Scan for the cell matching the given text and deliver its (x, y) coordinate at center. 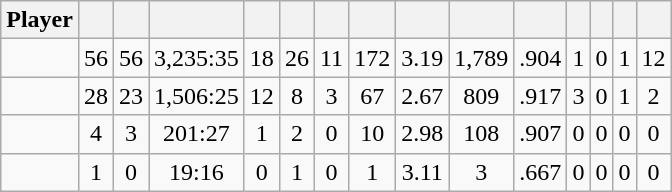
Player (40, 20)
.917 (540, 96)
19:16 (197, 172)
4 (96, 134)
2.67 (422, 96)
1,789 (482, 58)
108 (482, 134)
28 (96, 96)
809 (482, 96)
.907 (540, 134)
26 (296, 58)
10 (372, 134)
23 (132, 96)
3.11 (422, 172)
18 (262, 58)
.904 (540, 58)
201:27 (197, 134)
3.19 (422, 58)
.667 (540, 172)
3,235:35 (197, 58)
172 (372, 58)
2.98 (422, 134)
8 (296, 96)
1,506:25 (197, 96)
11 (331, 58)
67 (372, 96)
